Detect which cell encompasses the target text, then output its [X, Y] center coordinate. 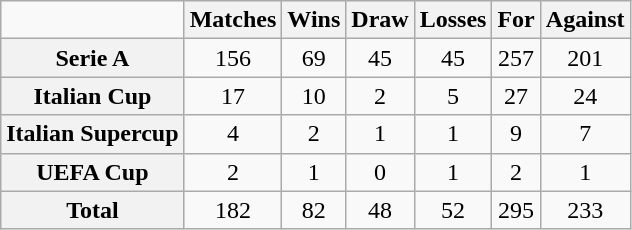
233 [585, 210]
10 [314, 96]
0 [380, 172]
295 [516, 210]
5 [453, 96]
69 [314, 58]
Italian Supercup [92, 134]
9 [516, 134]
Wins [314, 20]
82 [314, 210]
Matches [233, 20]
Losses [453, 20]
Serie A [92, 58]
182 [233, 210]
4 [233, 134]
24 [585, 96]
27 [516, 96]
Draw [380, 20]
For [516, 20]
UEFA Cup [92, 172]
Italian Cup [92, 96]
17 [233, 96]
7 [585, 134]
48 [380, 210]
257 [516, 58]
52 [453, 210]
Total [92, 210]
Against [585, 20]
156 [233, 58]
201 [585, 58]
